Output the (X, Y) coordinate of the center of the cell containing the given text.  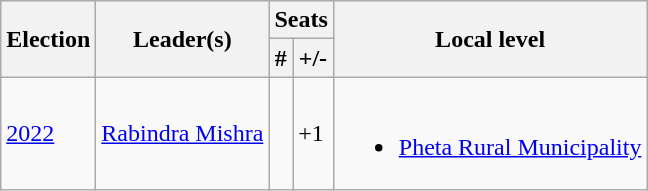
Pheta Rural Municipality (490, 134)
2022 (48, 134)
Election (48, 39)
Leader(s) (182, 39)
Local level (490, 39)
+/- (314, 58)
Rabindra Mishra (182, 134)
Seats (301, 20)
+1 (314, 134)
# (281, 58)
